Extract the [X, Y] coordinate from the center of the cell holding the provided text.  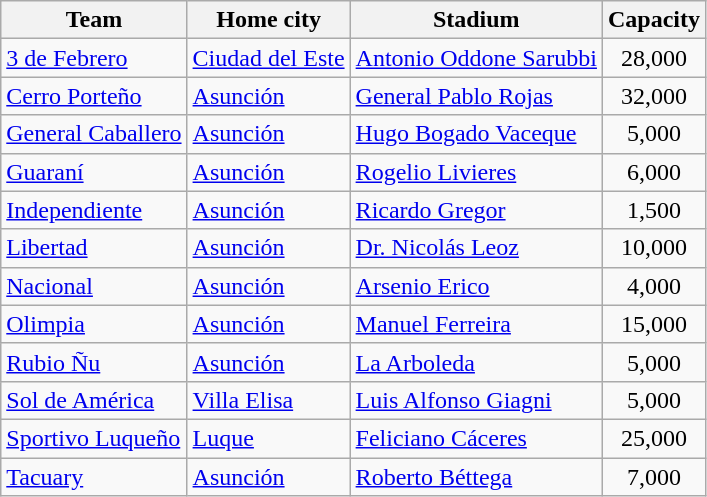
Hugo Bogado Vaceque [476, 134]
Team [94, 20]
6,000 [654, 172]
Rubio Ñu [94, 362]
Capacity [654, 20]
Nacional [94, 286]
Independiente [94, 210]
Guaraní [94, 172]
Stadium [476, 20]
28,000 [654, 58]
Home city [268, 20]
Rogelio Livieres [476, 172]
15,000 [654, 324]
General Caballero [94, 134]
Sol de América [94, 400]
Tacuary [94, 477]
Villa Elisa [268, 400]
Dr. Nicolás Leoz [476, 248]
Arsenio Erico [476, 286]
Libertad [94, 248]
Antonio Oddone Sarubbi [476, 58]
Ciudad del Este [268, 58]
General Pablo Rojas [476, 96]
3 de Febrero [94, 58]
Ricardo Gregor [476, 210]
La Arboleda [476, 362]
Olimpia [94, 324]
Feliciano Cáceres [476, 438]
25,000 [654, 438]
4,000 [654, 286]
Cerro Porteño [94, 96]
Luque [268, 438]
7,000 [654, 477]
Roberto Béttega [476, 477]
Luis Alfonso Giagni [476, 400]
10,000 [654, 248]
Manuel Ferreira [476, 324]
32,000 [654, 96]
Sportivo Luqueño [94, 438]
1,500 [654, 210]
